Detect which cell encompasses the target text, then output its (x, y) center coordinate. 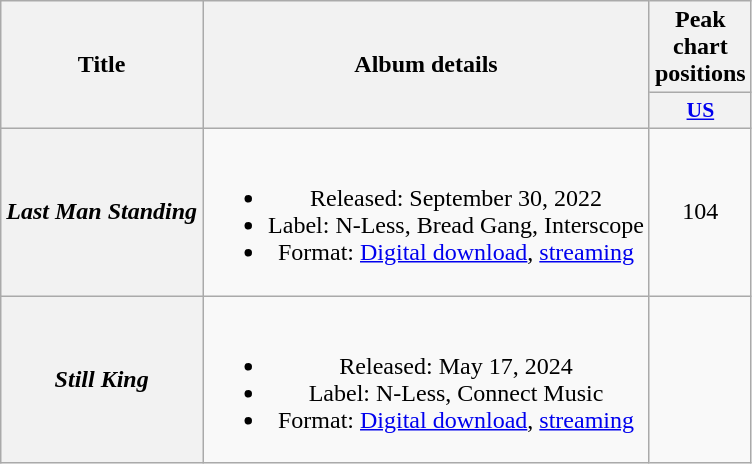
Last Man Standing (102, 212)
104 (700, 212)
Album details (426, 65)
Peak chart positions (700, 47)
Released: September 30, 2022Label: N-Less, Bread Gang, InterscopeFormat: Digital download, streaming (426, 212)
Released: May 17, 2024Label: N-Less, Connect MusicFormat: Digital download, streaming (426, 380)
Still King (102, 380)
US (700, 111)
Title (102, 65)
